For the text-containing cell, return its midpoint in [X, Y] coordinate format. 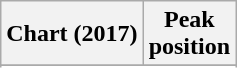
Peakposition [189, 34]
Chart (2017) [72, 34]
